Capture the cell that displays the provided text and extract its [X, Y] central coordinate. 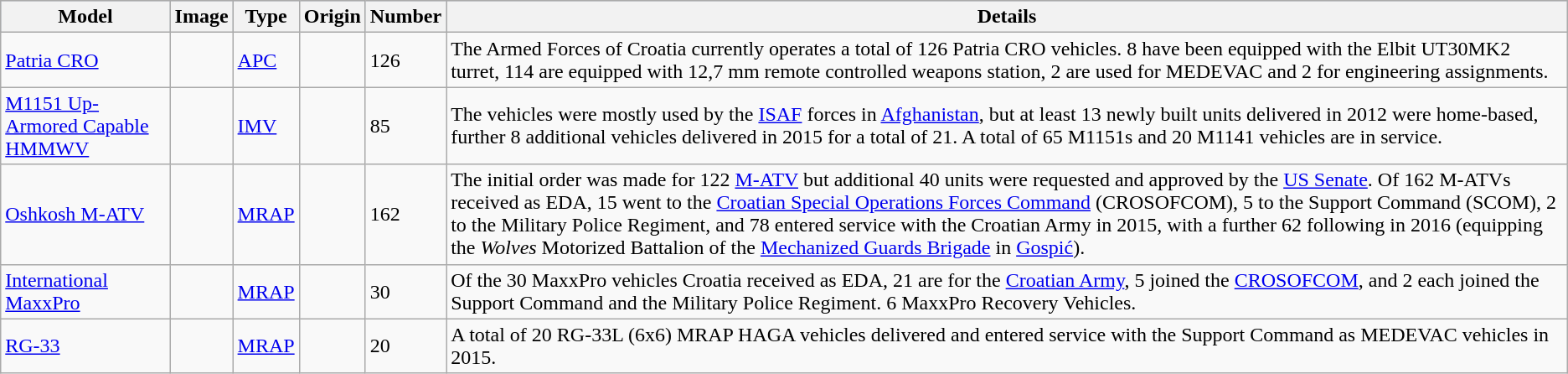
30 [405, 292]
A total of 20 RG-33L (6x6) MRAP HAGA vehicles delivered and entered service with the Support Command as MEDEVAC vehicles in 2015. [1007, 345]
Number [405, 17]
RG-33 [85, 345]
Image [201, 17]
APC [266, 60]
126 [405, 60]
Type [266, 17]
Patria CRO [85, 60]
85 [405, 126]
IMV [266, 126]
Model [85, 17]
162 [405, 215]
Oshkosh M-ATV [85, 215]
M1151 Up-Armored Capable HMMWV [85, 126]
Details [1007, 17]
Origin [332, 17]
International MaxxPro [85, 292]
20 [405, 345]
